For the text-containing cell, return its midpoint in [x, y] coordinate format. 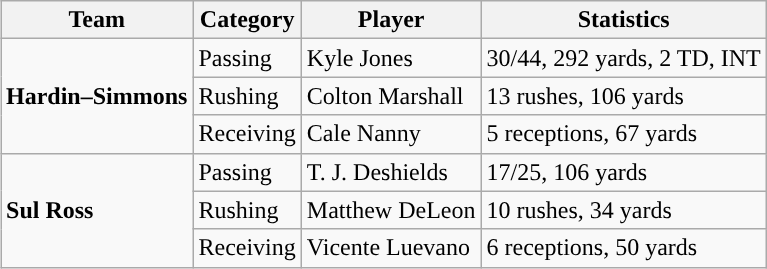
Kyle Jones [391, 58]
Colton Marshall [391, 96]
6 receptions, 50 yards [624, 248]
T. J. Deshields [391, 172]
13 rushes, 106 yards [624, 96]
17/25, 106 yards [624, 172]
10 rushes, 34 yards [624, 210]
Cale Nanny [391, 134]
Team [96, 20]
Player [391, 20]
Matthew DeLeon [391, 210]
Category [247, 20]
Vicente Luevano [391, 248]
30/44, 292 yards, 2 TD, INT [624, 58]
Hardin–Simmons [96, 96]
Sul Ross [96, 210]
5 receptions, 67 yards [624, 134]
Statistics [624, 20]
